Pinpoint the cell where the given text exists, returning its [X, Y] midpoint coordinate. 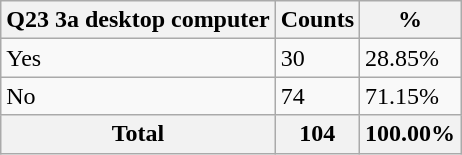
Q23 3a desktop computer [138, 20]
Yes [138, 58]
28.85% [410, 58]
30 [317, 58]
No [138, 96]
Counts [317, 20]
100.00% [410, 134]
74 [317, 96]
% [410, 20]
71.15% [410, 96]
104 [317, 134]
Total [138, 134]
